Return the (x, y) coordinate for the center point of the cell that contains the specified text.  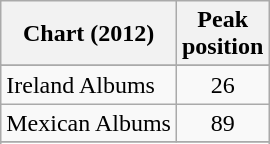
Mexican Albums (89, 123)
Peakposition (222, 34)
89 (222, 123)
Chart (2012) (89, 34)
Ireland Albums (89, 85)
26 (222, 85)
